Search for the cell housing the specified text and yield its (X, Y) center coordinate. 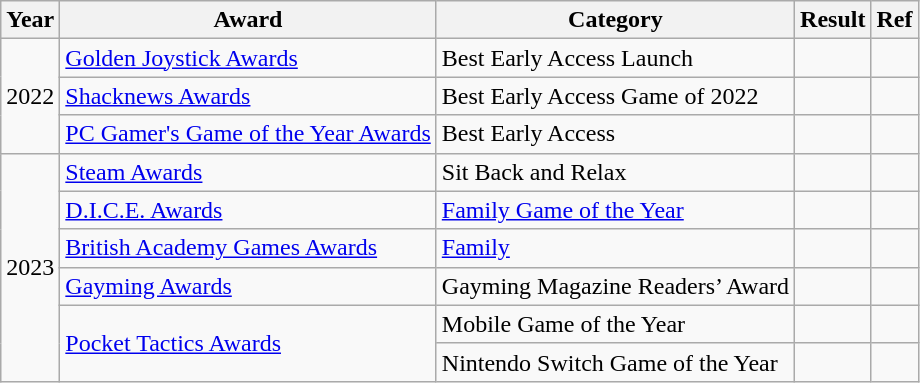
Gayming Awards (248, 286)
Ref (894, 20)
Mobile Game of the Year (615, 324)
Golden Joystick Awards (248, 58)
Sit Back and Relax (615, 172)
British Academy Games Awards (248, 248)
Best Early Access Game of 2022 (615, 96)
Category (615, 20)
Steam Awards (248, 172)
Best Early Access (615, 134)
Year (30, 20)
Nintendo Switch Game of the Year (615, 362)
Award (248, 20)
Family Game of the Year (615, 210)
Gayming Magazine Readers’ Award (615, 286)
2023 (30, 267)
Best Early Access Launch (615, 58)
Shacknews Awards (248, 96)
PC Gamer's Game of the Year Awards (248, 134)
2022 (30, 96)
D.I.C.E. Awards (248, 210)
Result (833, 20)
Pocket Tactics Awards (248, 343)
Family (615, 248)
